Detect which cell encompasses the target text, then output its (X, Y) center coordinate. 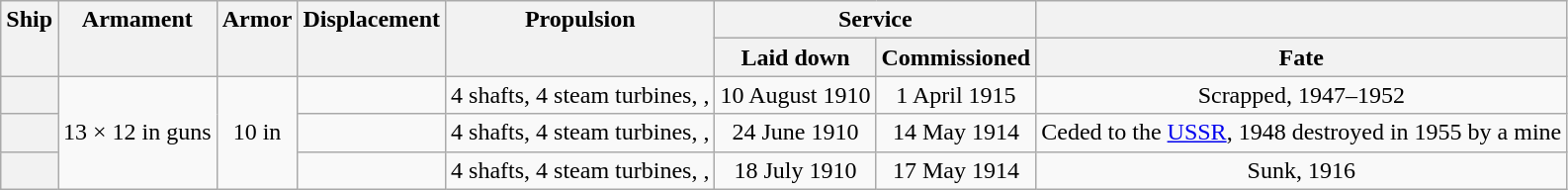
Scrapped, 1947–1952 (1301, 95)
18 July 1910 (795, 170)
24 June 1910 (795, 133)
Commissioned (956, 57)
13 × 12 in guns (138, 133)
17 May 1914 (956, 170)
Displacement (372, 39)
Ship (30, 39)
Service (876, 20)
10 August 1910 (795, 95)
Armament (138, 39)
Laid down (795, 57)
10 in (257, 133)
Propulsion (580, 39)
14 May 1914 (956, 133)
Fate (1301, 57)
1 April 1915 (956, 95)
Sunk, 1916 (1301, 170)
Ceded to the USSR, 1948 destroyed in 1955 by a mine (1301, 133)
Armor (257, 39)
